Identify which cell holds the provided text, then report its (x, y) central coordinate. 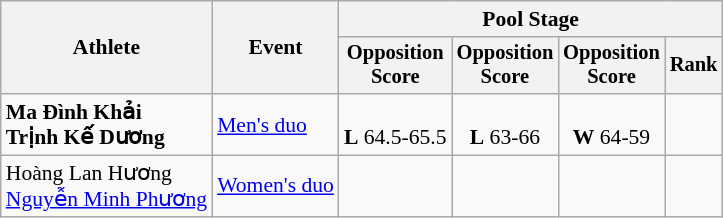
Rank (694, 66)
L 64.5-65.5 (396, 124)
Men's duo (276, 124)
L 63-66 (506, 124)
Women's duo (276, 186)
W 64-59 (612, 124)
Ma Đình KhảiTrịnh Kế Dương (106, 124)
Pool Stage (530, 19)
Athlete (106, 48)
Event (276, 48)
Hoàng Lan HươngNguyễn Minh Phương (106, 186)
